Find where the given text appears and provide that cell's center as [x, y] coordinate. 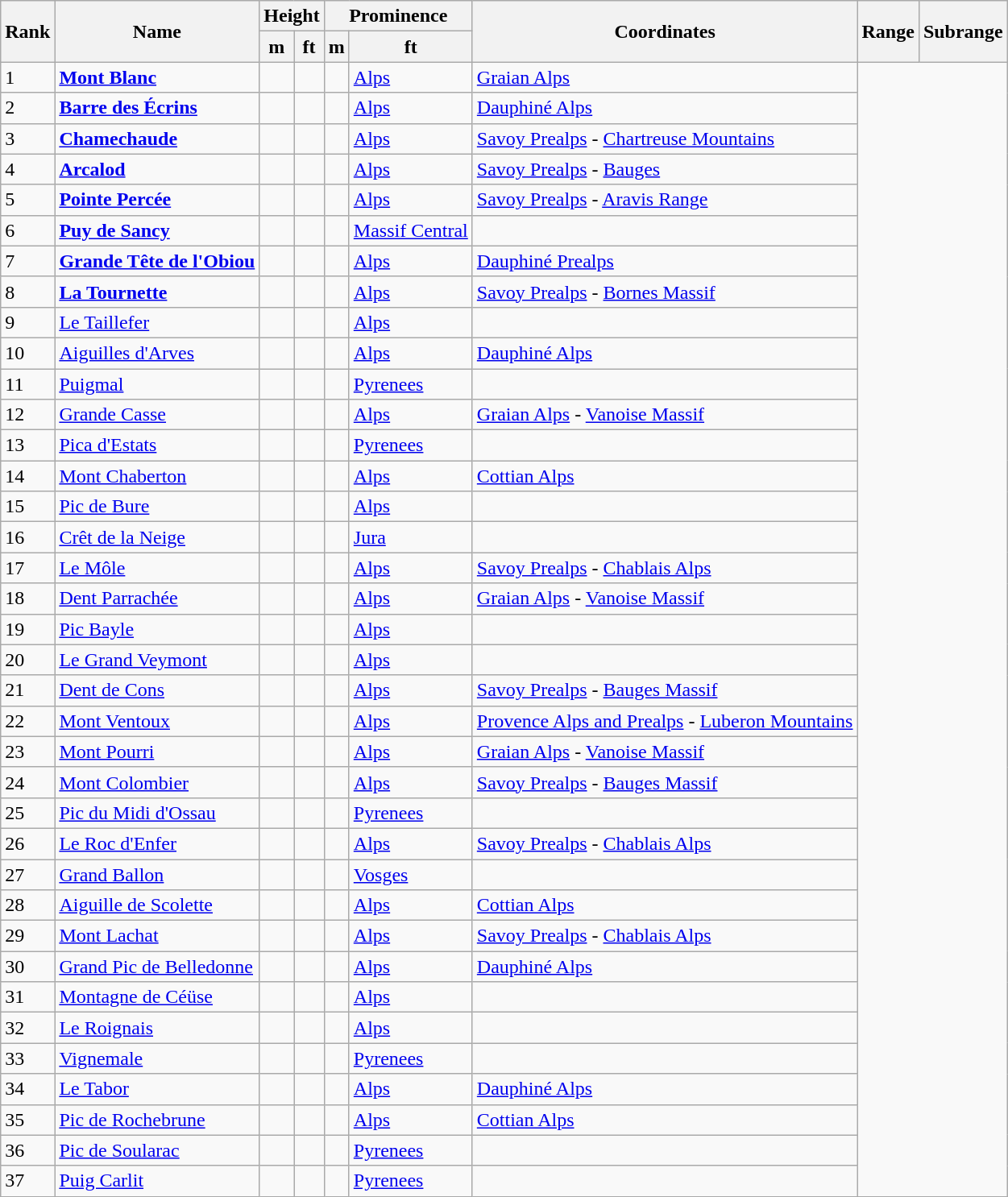
7 [27, 261]
Mont Lachat [157, 936]
10 [27, 353]
33 [27, 1058]
4 [27, 169]
34 [27, 1089]
Graian Alps [665, 77]
Vosges [411, 874]
Savoy Prealps - Bauges [665, 169]
30 [27, 967]
Pic de Bure [157, 507]
Pointe Percée [157, 200]
Pic Bayle [157, 629]
Coordinates [665, 31]
La Tournette [157, 292]
1 [27, 77]
25 [27, 813]
Grand Ballon [157, 874]
Puigmal [157, 384]
2 [27, 108]
26 [27, 843]
Savoy Prealps - Chartreuse Mountains [665, 139]
8 [27, 292]
27 [27, 874]
Aiguilles d'Arves [157, 353]
28 [27, 905]
12 [27, 415]
Barre des Écrins [157, 108]
37 [27, 1181]
20 [27, 660]
Mont Chaberton [157, 476]
Crêt de la Neige [157, 537]
31 [27, 997]
19 [27, 629]
22 [27, 721]
Le Tabor [157, 1089]
Mont Ventoux [157, 721]
Massif Central [411, 230]
Grand Pic de Belledonne [157, 967]
29 [27, 936]
Grande Casse [157, 415]
Arcalod [157, 169]
13 [27, 445]
Aiguille de Scolette [157, 905]
Name [157, 31]
21 [27, 690]
Mont Blanc [157, 77]
15 [27, 507]
Montagne de Céüse [157, 997]
Dauphiné Prealps [665, 261]
35 [27, 1120]
Range [888, 31]
Chamechaude [157, 139]
Mont Pourri [157, 752]
Prominence [398, 16]
Grande Tête de l'Obiou [157, 261]
18 [27, 598]
Jura [411, 537]
Subrange [963, 31]
Puig Carlit [157, 1181]
Le Roignais [157, 1028]
Mont Colombier [157, 782]
3 [27, 139]
Pic de Rochebrune [157, 1120]
32 [27, 1028]
16 [27, 537]
Puy de Sancy [157, 230]
Vignemale [157, 1058]
Le Môle [157, 568]
Dent Parrachée [157, 598]
36 [27, 1150]
Pica d'Estats [157, 445]
17 [27, 568]
Pic du Midi d'Ossau [157, 813]
Height [292, 16]
24 [27, 782]
9 [27, 322]
23 [27, 752]
Le Grand Veymont [157, 660]
Pic de Soularac [157, 1150]
11 [27, 384]
Provence Alps and Prealps - Luberon Mountains [665, 721]
Rank [27, 31]
14 [27, 476]
5 [27, 200]
Dent de Cons [157, 690]
6 [27, 230]
Le Roc d'Enfer [157, 843]
Savoy Prealps - Aravis Range [665, 200]
Savoy Prealps - Bornes Massif [665, 292]
Le Taillefer [157, 322]
